Provide the [x, y] coordinate of the cell's center where the given text is located.  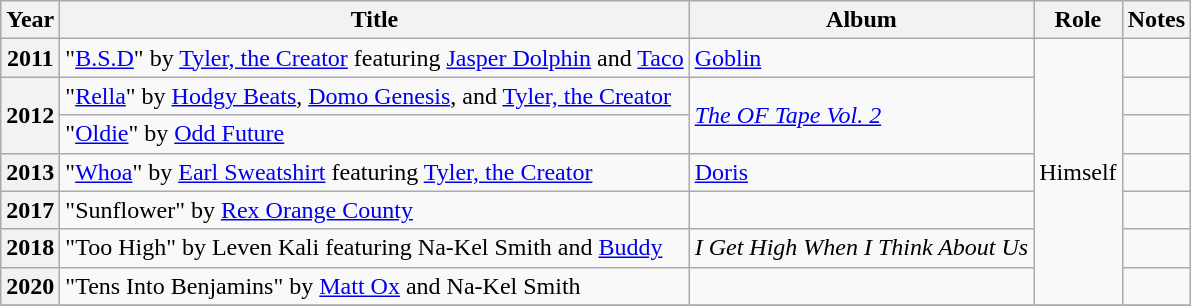
2018 [30, 248]
Year [30, 20]
2012 [30, 115]
2011 [30, 58]
"Too High" by Leven Kali featuring Na-Kel Smith and Buddy [374, 248]
"B.S.D" by Tyler, the Creator featuring Jasper Dolphin and Taco [374, 58]
Himself [1078, 172]
The OF Tape Vol. 2 [862, 115]
Notes [1156, 20]
2017 [30, 210]
Role [1078, 20]
Goblin [862, 58]
"Oldie" by Odd Future [374, 134]
"Tens Into Benjamins" by Matt Ox and Na-Kel Smith [374, 286]
2020 [30, 286]
Doris [862, 172]
2013 [30, 172]
Title [374, 20]
"Rella" by Hodgy Beats, Domo Genesis, and Tyler, the Creator [374, 96]
"Whoa" by Earl Sweatshirt featuring Tyler, the Creator [374, 172]
Album [862, 20]
"Sunflower" by Rex Orange County [374, 210]
I Get High When I Think About Us [862, 248]
